Provide the [X, Y] coordinate of the cell's center where the given text is located.  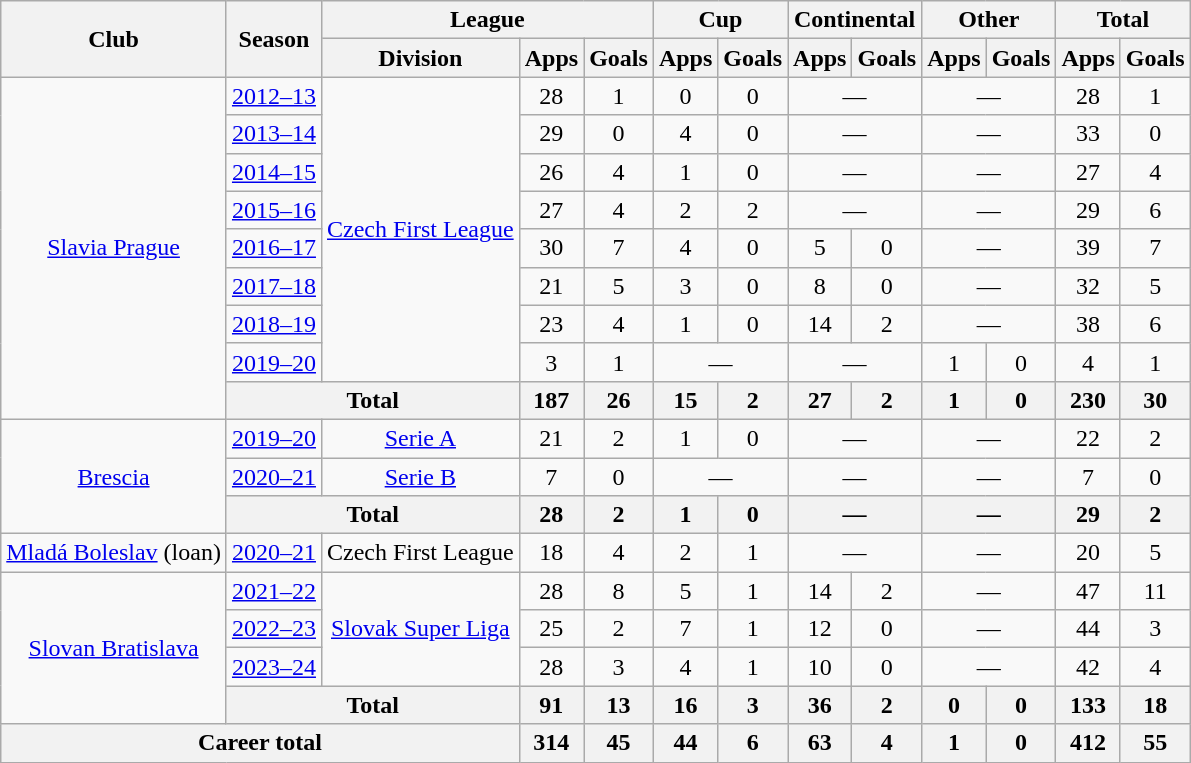
47 [1088, 591]
Serie A [420, 438]
Club [114, 39]
32 [1088, 286]
15 [685, 400]
36 [820, 705]
2014–15 [274, 172]
2017–18 [274, 286]
2016–17 [274, 248]
Slovan Bratislava [114, 648]
314 [551, 743]
39 [1088, 248]
12 [820, 629]
187 [551, 400]
133 [1088, 705]
Season [274, 39]
2018–19 [274, 324]
42 [1088, 667]
2013–14 [274, 134]
Career total [260, 743]
45 [619, 743]
20 [1088, 553]
38 [1088, 324]
33 [1088, 134]
Mladá Boleslav (loan) [114, 553]
2023–24 [274, 667]
2015–16 [274, 210]
11 [1155, 591]
2022–23 [274, 629]
25 [551, 629]
63 [820, 743]
23 [551, 324]
91 [551, 705]
Slovak Super Liga [420, 629]
Brescia [114, 476]
2012–13 [274, 96]
412 [1088, 743]
22 [1088, 438]
Serie B [420, 477]
Other [989, 20]
Cup [720, 20]
55 [1155, 743]
10 [820, 667]
League [487, 20]
2021–22 [274, 591]
Slavia Prague [114, 248]
Division [420, 58]
Continental [855, 20]
16 [685, 705]
13 [619, 705]
230 [1088, 400]
